Determine the [X, Y] coordinate at the center of the cell enclosing the given text.  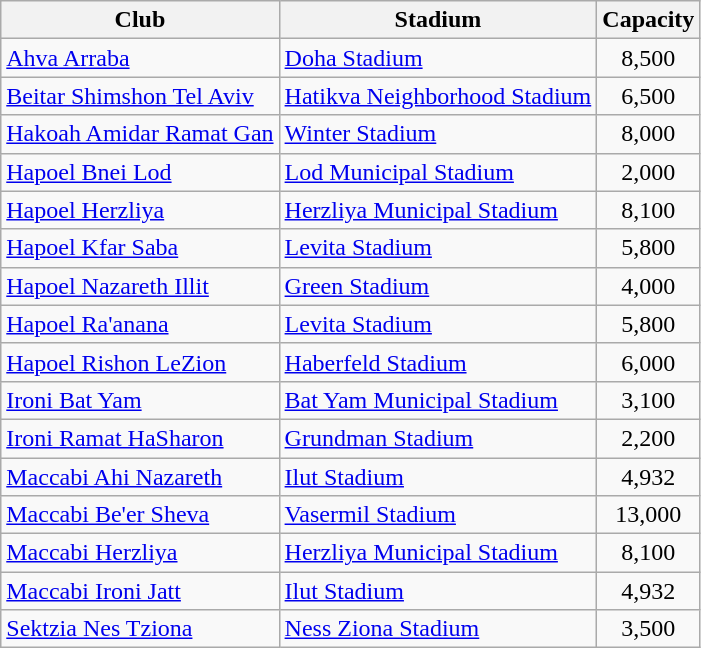
Hakoah Amidar Ramat Gan [140, 134]
Ahva Arraba [140, 58]
2,200 [648, 438]
6,500 [648, 96]
Hapoel Herzliya [140, 210]
Grundman Stadium [438, 438]
Ness Ziona Stadium [438, 629]
Sektzia Nes Tziona [140, 629]
6,000 [648, 362]
Doha Stadium [438, 58]
Vasermil Stadium [438, 515]
3,500 [648, 629]
Hapoel Ra'anana [140, 324]
Maccabi Ironi Jatt [140, 591]
Maccabi Ahi Nazareth [140, 477]
Green Stadium [438, 286]
13,000 [648, 515]
8,000 [648, 134]
Stadium [438, 20]
Ironi Ramat HaSharon [140, 438]
Beitar Shimshon Tel Aviv [140, 96]
Lod Municipal Stadium [438, 172]
Maccabi Herzliya [140, 553]
Club [140, 20]
3,100 [648, 400]
Bat Yam Municipal Stadium [438, 400]
Haberfeld Stadium [438, 362]
Hapoel Nazareth Illit [140, 286]
8,500 [648, 58]
Hapoel Kfar Saba [140, 248]
2,000 [648, 172]
Hatikva Neighborhood Stadium [438, 96]
Ironi Bat Yam [140, 400]
Hapoel Rishon LeZion [140, 362]
4,000 [648, 286]
Capacity [648, 20]
Hapoel Bnei Lod [140, 172]
Maccabi Be'er Sheva [140, 515]
Winter Stadium [438, 134]
